For the text-containing cell, return its midpoint in [x, y] coordinate format. 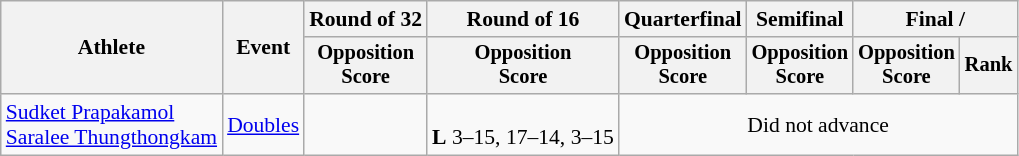
L 3–15, 17–14, 3–15 [523, 124]
Round of 32 [366, 19]
Round of 16 [523, 19]
Final / [935, 19]
Did not advance [818, 124]
Athlete [112, 48]
Event [263, 48]
Doubles [263, 124]
Quarterfinal [683, 19]
Semifinal [800, 19]
Sudket PrapakamolSaralee Thungthongkam [112, 124]
Rank [989, 66]
